Capture the cell that displays the provided text and extract its (X, Y) central coordinate. 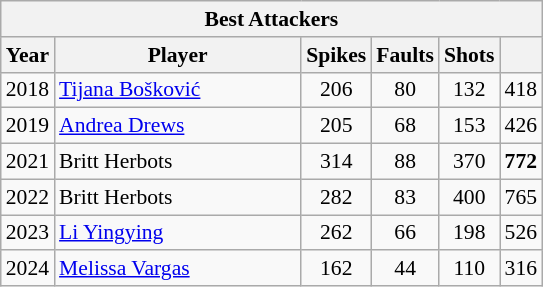
68 (405, 126)
426 (522, 126)
2024 (28, 269)
Faults (405, 55)
314 (336, 162)
205 (336, 126)
2022 (28, 197)
2023 (28, 233)
153 (470, 126)
Shots (470, 55)
418 (522, 90)
400 (470, 197)
Spikes (336, 55)
Best Attackers (272, 19)
765 (522, 197)
88 (405, 162)
370 (470, 162)
Andrea Drews (178, 126)
Tijana Bošković (178, 90)
132 (470, 90)
Li Yingying (178, 233)
80 (405, 90)
198 (470, 233)
Year (28, 55)
526 (522, 233)
83 (405, 197)
Player (178, 55)
316 (522, 269)
772 (522, 162)
2018 (28, 90)
206 (336, 90)
2019 (28, 126)
262 (336, 233)
282 (336, 197)
162 (336, 269)
2021 (28, 162)
Melissa Vargas (178, 269)
44 (405, 269)
66 (405, 233)
110 (470, 269)
